Scan for the cell matching the given text and deliver its [x, y] coordinate at center. 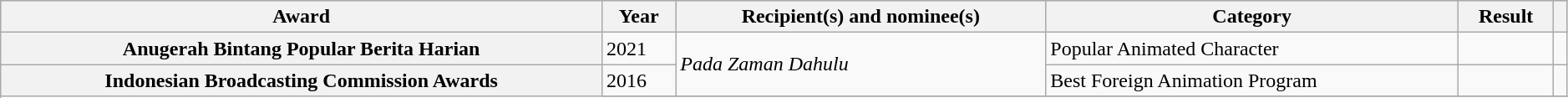
Recipient(s) and nominee(s) [860, 17]
2016 [639, 80]
Anugerah Bintang Popular Berita Harian [302, 49]
Category [1252, 17]
Pada Zaman Dahulu [860, 64]
Best Foreign Animation Program [1252, 80]
Award [302, 17]
Year [639, 17]
2021 [639, 49]
Result [1506, 17]
Popular Animated Character [1252, 49]
Indonesian Broadcasting Commission Awards [302, 80]
